Determine the [X, Y] coordinate at the center of the cell enclosing the given text.  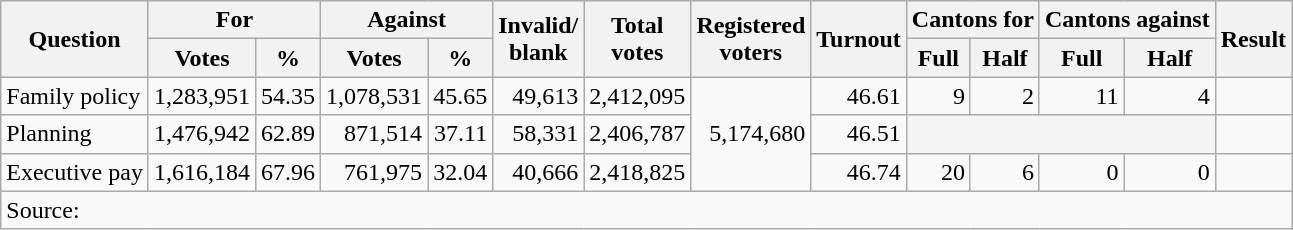
49,613 [538, 96]
Turnout [859, 39]
2,406,787 [638, 134]
1,078,531 [374, 96]
For [234, 20]
Totalvotes [638, 39]
2,412,095 [638, 96]
1,476,942 [202, 134]
Question [75, 39]
Invalid/blank [538, 39]
11 [1082, 96]
62.89 [288, 134]
Family policy [75, 96]
46.74 [859, 172]
37.11 [460, 134]
67.96 [288, 172]
4 [1170, 96]
9 [938, 96]
45.65 [460, 96]
Cantons for [972, 20]
761,975 [374, 172]
2,418,825 [638, 172]
58,331 [538, 134]
Planning [75, 134]
Registeredvoters [751, 39]
Source: [646, 210]
20 [938, 172]
6 [1004, 172]
46.51 [859, 134]
5,174,680 [751, 134]
2 [1004, 96]
32.04 [460, 172]
Against [407, 20]
Result [1253, 39]
40,666 [538, 172]
1,283,951 [202, 96]
Executive pay [75, 172]
54.35 [288, 96]
1,616,184 [202, 172]
46.61 [859, 96]
Cantons against [1127, 20]
871,514 [374, 134]
